Return [x, y] of the center of cell containing provided text 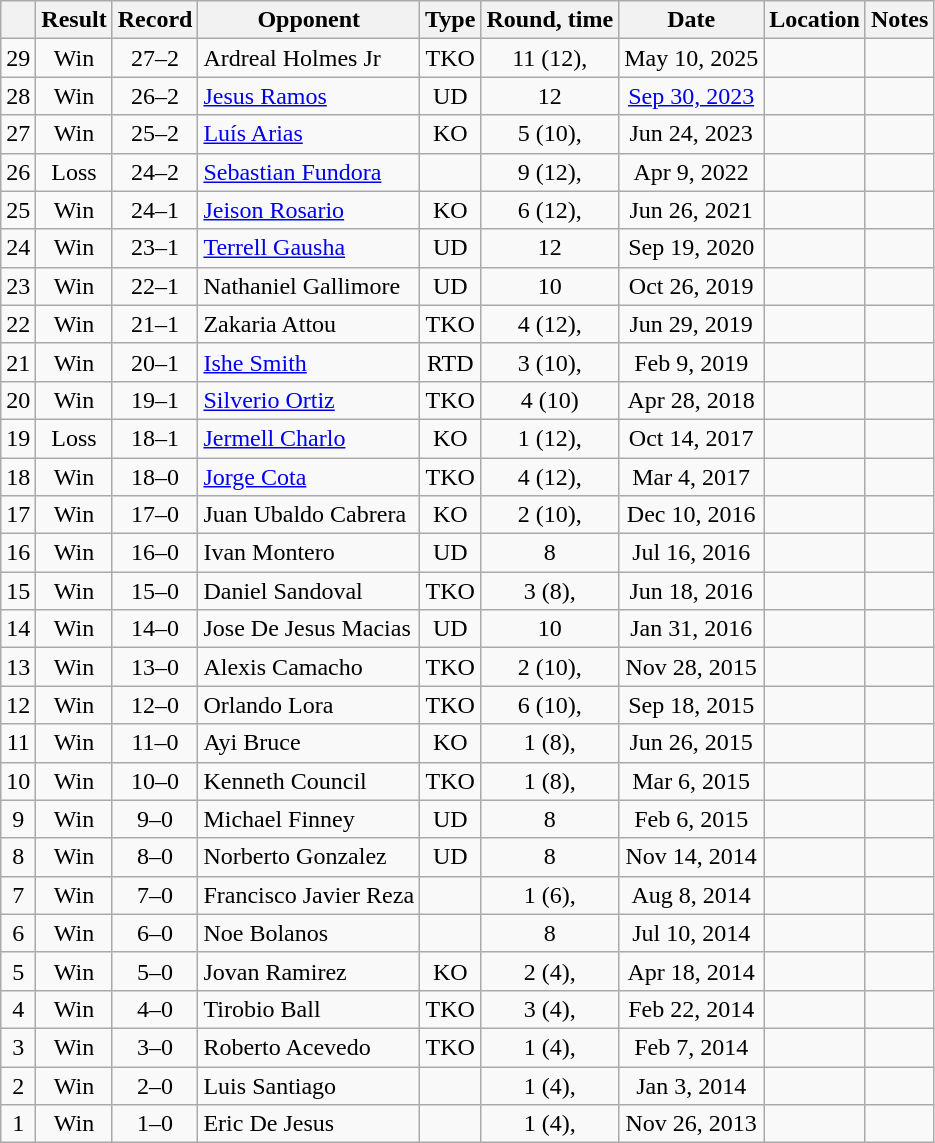
11 [18, 743]
Record [155, 20]
Norberto Gonzalez [309, 857]
Jesus Ramos [309, 96]
11–0 [155, 743]
1–0 [155, 1124]
Silverio Ortiz [309, 400]
RTD [450, 362]
12–0 [155, 705]
Jovan Ramirez [309, 971]
1 [18, 1124]
20 [18, 400]
1 (12), [550, 438]
15 [18, 591]
Dec 10, 2016 [692, 515]
Jan 31, 2016 [692, 629]
Jun 29, 2019 [692, 324]
26 [18, 172]
18–0 [155, 477]
Orlando Lora [309, 705]
Feb 6, 2015 [692, 819]
Feb 7, 2014 [692, 1047]
16–0 [155, 553]
18 [18, 477]
11 (12), [550, 58]
Opponent [309, 20]
17–0 [155, 515]
Ishe Smith [309, 362]
Nov 28, 2015 [692, 667]
23 [18, 286]
Sep 30, 2023 [692, 96]
Apr 18, 2014 [692, 971]
Ayi Bruce [309, 743]
Round, time [550, 20]
Location [815, 20]
7–0 [155, 895]
2 [18, 1085]
8–0 [155, 857]
Nov 14, 2014 [692, 857]
3 (4), [550, 1009]
3 (10), [550, 362]
7 [18, 895]
Noe Bolanos [309, 933]
2 (4), [550, 971]
22 [18, 324]
14 [18, 629]
24–2 [155, 172]
Oct 14, 2017 [692, 438]
6 (12), [550, 210]
Jose De Jesus Macias [309, 629]
17 [18, 515]
4–0 [155, 1009]
13 [18, 667]
Zakaria Attou [309, 324]
Notes [899, 20]
25 [18, 210]
13–0 [155, 667]
1 (6), [550, 895]
Ardreal Holmes Jr [309, 58]
Alexis Camacho [309, 667]
Luis Santiago [309, 1085]
Tirobio Ball [309, 1009]
6 [18, 933]
24 [18, 248]
5 (10), [550, 134]
3 (8), [550, 591]
21–1 [155, 324]
Francisco Javier Reza [309, 895]
Daniel Sandoval [309, 591]
5 [18, 971]
Kenneth Council [309, 781]
29 [18, 58]
Apr 28, 2018 [692, 400]
Jorge Cota [309, 477]
Nathaniel Gallimore [309, 286]
22–1 [155, 286]
9 (12), [550, 172]
15–0 [155, 591]
Jeison Rosario [309, 210]
Feb 22, 2014 [692, 1009]
21 [18, 362]
Michael Finney [309, 819]
Roberto Acevedo [309, 1047]
Sep 18, 2015 [692, 705]
Type [450, 20]
28 [18, 96]
9 [18, 819]
18–1 [155, 438]
Date [692, 20]
Jun 26, 2015 [692, 743]
Mar 6, 2015 [692, 781]
Jun 18, 2016 [692, 591]
6–0 [155, 933]
Feb 9, 2019 [692, 362]
Mar 4, 2017 [692, 477]
19 [18, 438]
20–1 [155, 362]
27–2 [155, 58]
3–0 [155, 1047]
Juan Ubaldo Cabrera [309, 515]
14–0 [155, 629]
Ivan Montero [309, 553]
4 (10) [550, 400]
Oct 26, 2019 [692, 286]
27 [18, 134]
Aug 8, 2014 [692, 895]
Jermell Charlo [309, 438]
16 [18, 553]
9–0 [155, 819]
Jul 10, 2014 [692, 933]
Jun 24, 2023 [692, 134]
26–2 [155, 96]
23–1 [155, 248]
Sebastian Fundora [309, 172]
2–0 [155, 1085]
Result [74, 20]
Apr 9, 2022 [692, 172]
3 [18, 1047]
24–1 [155, 210]
Eric De Jesus [309, 1124]
4 [18, 1009]
Jul 16, 2016 [692, 553]
Jun 26, 2021 [692, 210]
6 (10), [550, 705]
5–0 [155, 971]
Sep 19, 2020 [692, 248]
25–2 [155, 134]
19–1 [155, 400]
May 10, 2025 [692, 58]
Terrell Gausha [309, 248]
Jan 3, 2014 [692, 1085]
Luís Arias [309, 134]
Nov 26, 2013 [692, 1124]
10–0 [155, 781]
